Scan for the cell matching the given text and deliver its (X, Y) coordinate at center. 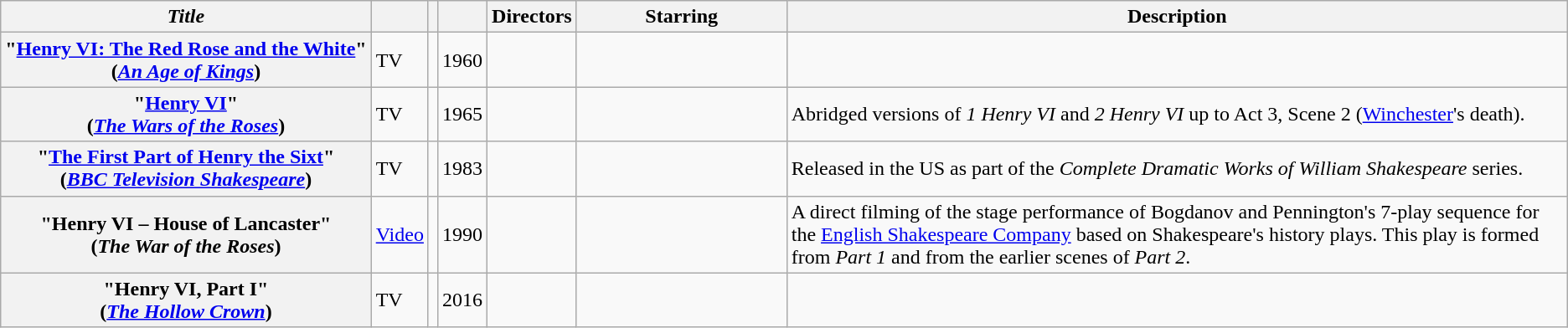
Directors (533, 17)
"Henry VI: The Red Rose and the White"(An Age of Kings) (186, 60)
Title (186, 17)
1983 (462, 169)
Video (400, 234)
"Henry VI – House of Lancaster"(The War of the Roses) (186, 234)
1965 (462, 114)
Description (1177, 17)
1960 (462, 60)
2016 (462, 300)
Released in the US as part of the Complete Dramatic Works of William Shakespeare series. (1177, 169)
1990 (462, 234)
"Henry VI"(The Wars of the Roses) (186, 114)
"The First Part of Henry the Sixt"(BBC Television Shakespeare) (186, 169)
Abridged versions of 1 Henry VI and 2 Henry VI up to Act 3, Scene 2 (Winchester's death). (1177, 114)
Starring (682, 17)
"Henry VI, Part I"(The Hollow Crown) (186, 300)
